Detect which cell encompasses the target text, then output its [x, y] center coordinate. 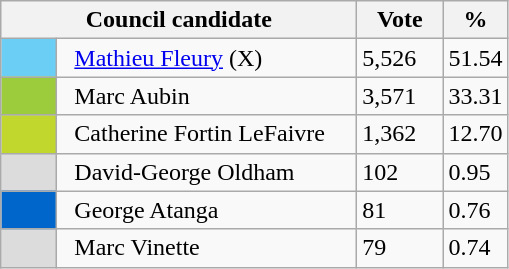
Catherine Fortin LeFaivre [207, 134]
81 [400, 210]
George Atanga [207, 210]
Vote [400, 20]
David-George Oldham [207, 172]
3,571 [400, 96]
0.76 [476, 210]
% [476, 20]
Marc Vinette [207, 248]
Council candidate [179, 20]
5,526 [400, 58]
51.54 [476, 58]
0.95 [476, 172]
102 [400, 172]
79 [400, 248]
33.31 [476, 96]
12.70 [476, 134]
Marc Aubin [207, 96]
0.74 [476, 248]
Mathieu Fleury (X) [207, 58]
1,362 [400, 134]
